Search for the cell housing the specified text and yield its [x, y] center coordinate. 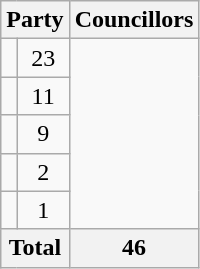
23 [43, 58]
2 [43, 172]
Councillors [134, 20]
1 [43, 210]
Party [35, 20]
9 [43, 134]
Total [35, 248]
46 [134, 248]
11 [43, 96]
